Capture the cell that displays the provided text and extract its [x, y] central coordinate. 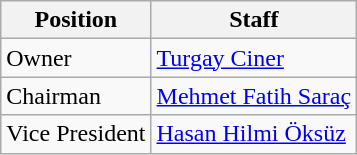
Mehmet Fatih Saraç [254, 96]
Staff [254, 20]
Vice President [76, 134]
Turgay Ciner [254, 58]
Owner [76, 58]
Hasan Hilmi Öksüz [254, 134]
Chairman [76, 96]
Position [76, 20]
